Pinpoint the cell where the given text exists, returning its [x, y] midpoint coordinate. 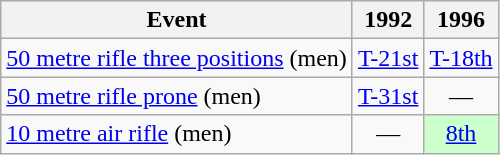
1996 [461, 20]
T-21st [388, 58]
50 metre rifle three positions (men) [177, 58]
Event [177, 20]
8th [461, 134]
10 metre air rifle (men) [177, 134]
T-31st [388, 96]
T-18th [461, 58]
50 metre rifle prone (men) [177, 96]
1992 [388, 20]
